Output the [X, Y] coordinate of the center of the cell containing the given text.  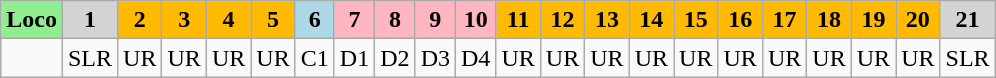
D3 [435, 58]
9 [435, 20]
D2 [395, 58]
7 [354, 20]
14 [651, 20]
18 [829, 20]
5 [273, 20]
16 [740, 20]
17 [784, 20]
10 [476, 20]
4 [228, 20]
11 [518, 20]
D1 [354, 58]
12 [562, 20]
19 [873, 20]
15 [696, 20]
D4 [476, 58]
21 [968, 20]
1 [90, 20]
Loco [32, 20]
8 [395, 20]
2 [140, 20]
3 [184, 20]
20 [918, 20]
C1 [314, 58]
6 [314, 20]
13 [607, 20]
